For the text-containing cell, return its midpoint in (x, y) coordinate format. 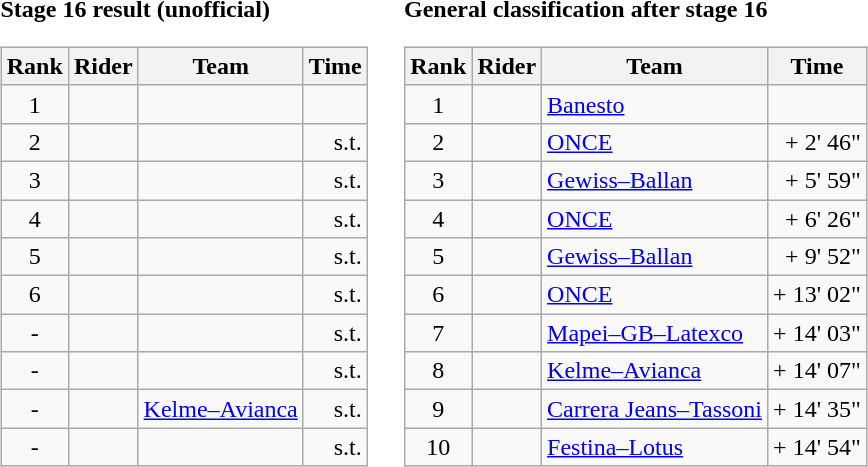
+ 14' 54" (818, 447)
Carrera Jeans–Tassoni (655, 409)
+ 5' 59" (818, 180)
7 (438, 333)
+ 14' 03" (818, 333)
9 (438, 409)
+ 14' 35" (818, 409)
10 (438, 447)
Mapei–GB–Latexco (655, 333)
+ 13' 02" (818, 295)
+ 2' 46" (818, 142)
+ 9' 52" (818, 257)
Festina–Lotus (655, 447)
+ 6' 26" (818, 219)
+ 14' 07" (818, 371)
8 (438, 371)
Banesto (655, 104)
